Return (X, Y) of the center of cell containing provided text 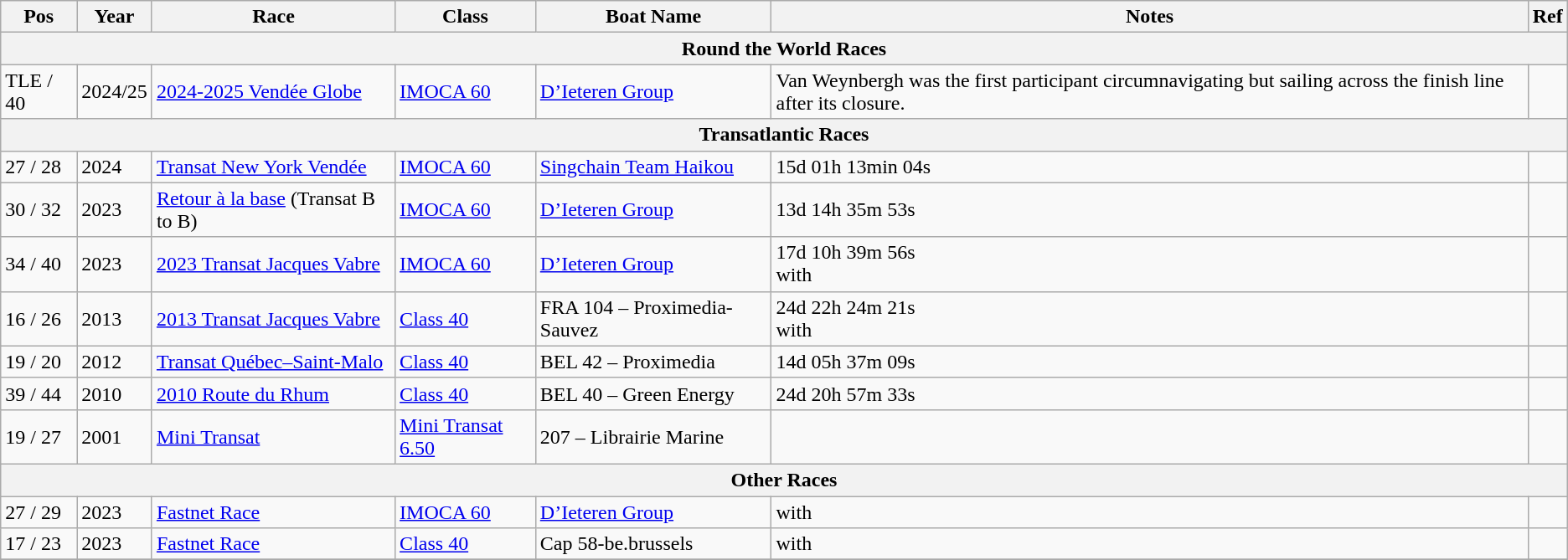
Cap 58-be.brussels (653, 544)
13d 14h 35m 53s (1149, 209)
Class (466, 17)
Transat Québec–Saint-Malo (273, 362)
30 / 32 (39, 209)
2023 Transat Jacques Vabre (273, 265)
27 / 28 (39, 167)
TLE / 40 (39, 92)
16 / 26 (39, 318)
27 / 29 (39, 511)
2024/25 (115, 92)
2010 (115, 393)
Other Races (784, 480)
17d 10h 39m 56swith (1149, 265)
Round the World Races (784, 49)
Year (115, 17)
19 / 20 (39, 362)
Mini Transat (273, 437)
19 / 27 (39, 437)
2013 (115, 318)
Van Weynbergh was the first participant circumnavigating but sailing across the finish line after its closure. (1149, 92)
2024 (115, 167)
Notes (1149, 17)
34 / 40 (39, 265)
Retour à la base (Transat B to B) (273, 209)
Boat Name (653, 17)
2024-2025 Vendée Globe (273, 92)
Transat New York Vendée (273, 167)
2012 (115, 362)
15d 01h 13min 04s (1149, 167)
17 / 23 (39, 544)
Ref (1548, 17)
207 – Librairie Marine (653, 437)
Race (273, 17)
FRA 104 – Proximedia-Sauvez (653, 318)
Mini Transat 6.50 (466, 437)
2010 Route du Rhum (273, 393)
14d 05h 37m 09s (1149, 362)
2013 Transat Jacques Vabre (273, 318)
BEL 40 – Green Energy (653, 393)
39 / 44 (39, 393)
BEL 42 – Proximedia (653, 362)
Transatlantic Races (784, 135)
2001 (115, 437)
Singchain Team Haikou (653, 167)
24d 22h 24m 21swith (1149, 318)
Pos (39, 17)
24d 20h 57m 33s (1149, 393)
